Scan for the cell matching the given text and deliver its (x, y) coordinate at center. 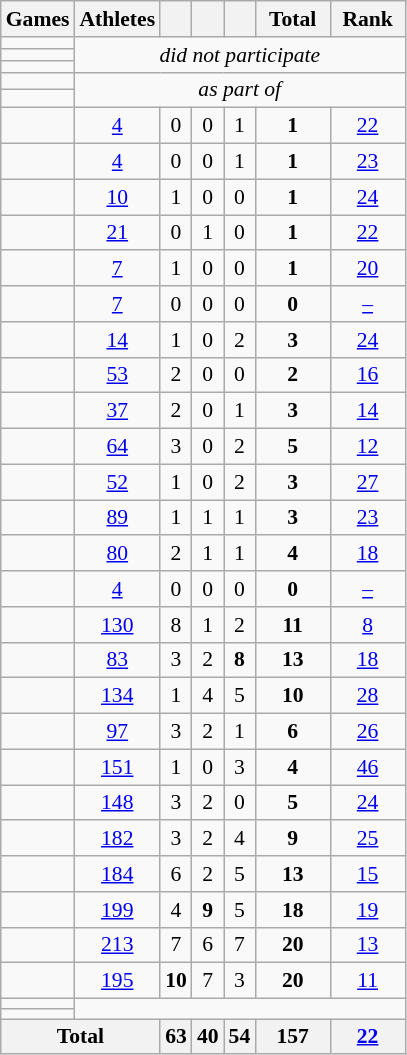
130 (117, 625)
21 (117, 233)
148 (117, 803)
52 (117, 482)
97 (117, 732)
134 (117, 696)
195 (117, 981)
26 (368, 732)
151 (117, 767)
83 (117, 660)
25 (368, 839)
did not participate (240, 55)
15 (368, 874)
54 (240, 1037)
28 (368, 696)
27 (368, 482)
12 (368, 447)
64 (117, 447)
213 (117, 945)
Athletes (117, 19)
80 (117, 554)
19 (368, 910)
184 (117, 874)
40 (208, 1037)
16 (368, 375)
53 (117, 375)
37 (117, 411)
199 (117, 910)
63 (176, 1037)
182 (117, 839)
Rank (368, 19)
46 (368, 767)
as part of (240, 90)
Games (38, 19)
89 (117, 518)
157 (292, 1037)
